Output the (X, Y) coordinate of the center of the cell containing the given text.  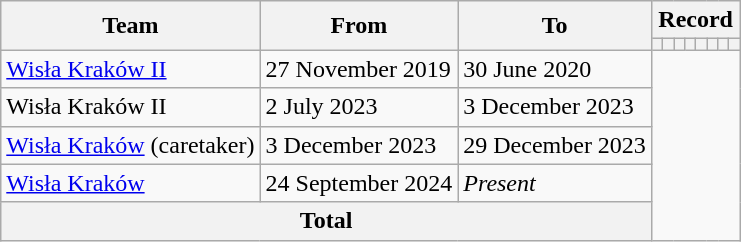
27 November 2019 (359, 69)
29 December 2023 (555, 145)
24 September 2024 (359, 183)
From (359, 26)
Wisła Kraków (caretaker) (130, 145)
Total (326, 221)
Record (695, 20)
2 July 2023 (359, 107)
Team (130, 26)
To (555, 26)
Wisła Kraków (130, 183)
30 June 2020 (555, 69)
Present (555, 183)
